Return [X, Y] of the center of cell containing provided text 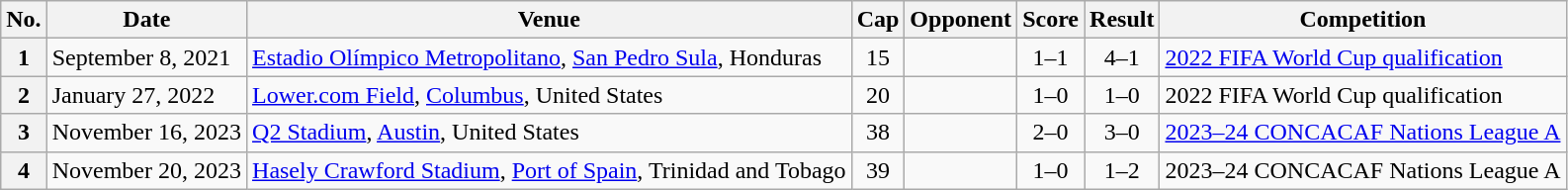
2 [24, 95]
Date [146, 20]
Hasely Crawford Stadium, Port of Spain, Trinidad and Tobago [550, 170]
November 16, 2023 [146, 133]
January 27, 2022 [146, 95]
Lower.com Field, Columbus, United States [550, 95]
3 [24, 133]
Competition [1362, 20]
3–0 [1122, 133]
1–1 [1051, 57]
Q2 Stadium, Austin, United States [550, 133]
Score [1051, 20]
15 [878, 57]
No. [24, 20]
1 [24, 57]
2–0 [1051, 133]
Estadio Olímpico Metropolitano, San Pedro Sula, Honduras [550, 57]
Result [1122, 20]
November 20, 2023 [146, 170]
Venue [550, 20]
Cap [878, 20]
4–1 [1122, 57]
38 [878, 133]
September 8, 2021 [146, 57]
Opponent [961, 20]
4 [24, 170]
1–2 [1122, 170]
39 [878, 170]
20 [878, 95]
